Provide the (X, Y) coordinate of the cell's center where the given text is located.  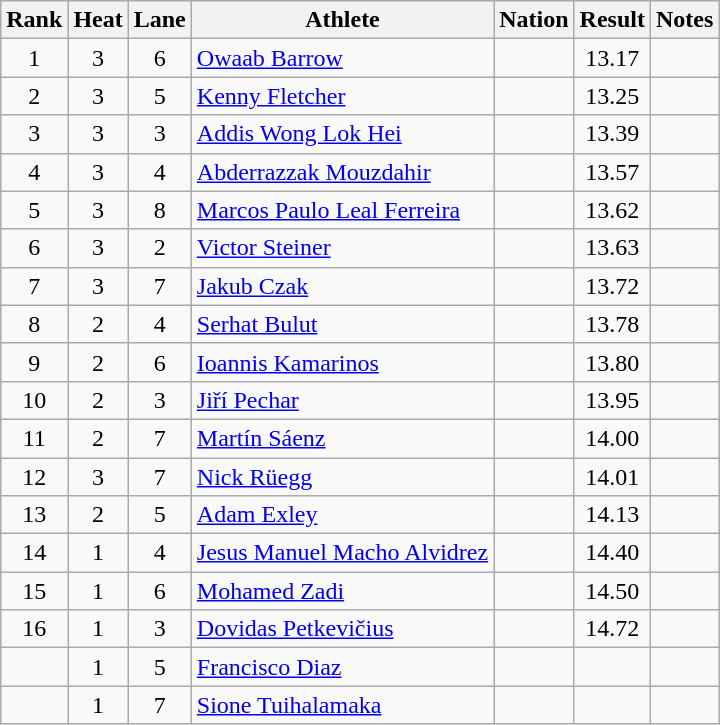
14.00 (612, 438)
10 (34, 400)
14.72 (612, 629)
Heat (98, 20)
14 (34, 553)
14.40 (612, 553)
12 (34, 477)
11 (34, 438)
Abderrazzak Mouzdahir (342, 172)
Nation (534, 20)
15 (34, 591)
Adam Exley (342, 515)
Sione Tuihalamaka (342, 705)
Lane (160, 20)
14.13 (612, 515)
13.95 (612, 400)
13.57 (612, 172)
Mohamed Zadi (342, 591)
13.25 (612, 96)
Athlete (342, 20)
Owaab Barrow (342, 58)
9 (34, 362)
Ioannis Kamarinos (342, 362)
Result (612, 20)
13.63 (612, 248)
13.17 (612, 58)
13.62 (612, 210)
Jesus Manuel Macho Alvidrez (342, 553)
13 (34, 515)
Victor Steiner (342, 248)
Addis Wong Lok Hei (342, 134)
14.50 (612, 591)
Nick Rüegg (342, 477)
Jakub Czak (342, 286)
Martín Sáenz (342, 438)
14.01 (612, 477)
16 (34, 629)
Kenny Fletcher (342, 96)
13.39 (612, 134)
Notes (684, 20)
Marcos Paulo Leal Ferreira (342, 210)
Jiří Pechar (342, 400)
13.78 (612, 324)
13.72 (612, 286)
Serhat Bulut (342, 324)
Francisco Diaz (342, 667)
Dovidas Petkevičius (342, 629)
Rank (34, 20)
13.80 (612, 362)
